Capture the cell that displays the provided text and extract its [X, Y] central coordinate. 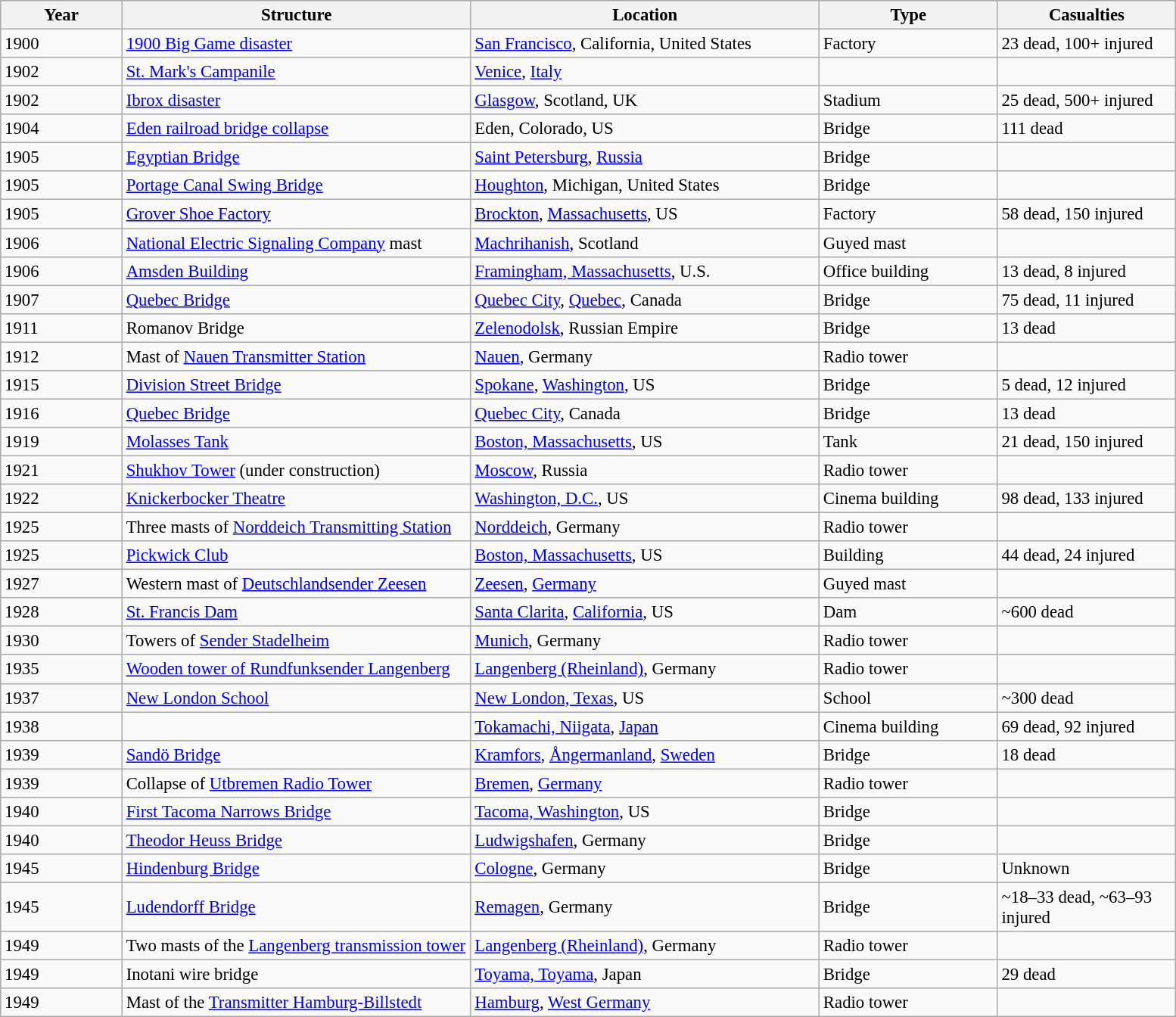
Eden railroad bridge collapse [297, 129]
Theodor Heuss Bridge [297, 840]
Office building [909, 271]
29 dead [1087, 975]
New London School [297, 698]
Cologne, Germany [645, 869]
San Francisco, California, United States [645, 44]
Tacoma, Washington, US [645, 812]
First Tacoma Narrows Bridge [297, 812]
Ludwigshafen, Germany [645, 840]
Type [909, 15]
Collapse of Utbremen Radio Tower [297, 783]
1915 [62, 385]
Portage Canal Swing Bridge [297, 185]
School [909, 698]
1927 [62, 584]
1912 [62, 356]
St. Francis Dam [297, 612]
Inotani wire bridge [297, 975]
Glasgow, Scotland, UK [645, 101]
Knickerbocker Theatre [297, 499]
Norddeich, Germany [645, 527]
Tank [909, 442]
1937 [62, 698]
Machrihanish, Scotland [645, 243]
1916 [62, 413]
Zeesen, Germany [645, 584]
1922 [62, 499]
111 dead [1087, 129]
Three masts of Norddeich Transmitting Station [297, 527]
Egyptian Bridge [297, 157]
Division Street Bridge [297, 385]
Two masts of the Langenberg transmission tower [297, 946]
Venice, Italy [645, 72]
Remagen, Germany [645, 907]
Washington, D.C., US [645, 499]
1928 [62, 612]
Zelenodolsk, Russian Empire [645, 328]
Stadium [909, 101]
Kramfors, Ångermanland, Sweden [645, 754]
Nauen, Germany [645, 356]
1938 [62, 726]
Pickwick Club [297, 555]
Structure [297, 15]
Munich, Germany [645, 641]
Saint Petersburg, Russia [645, 157]
Grover Shoe Factory [297, 214]
Framingham, Massachusetts, U.S. [645, 271]
Sandö Bridge [297, 754]
Hamburg, West Germany [645, 1003]
1900 Big Game disaster [297, 44]
New London, Texas, US [645, 698]
Unknown [1087, 869]
21 dead, 150 injured [1087, 442]
1907 [62, 300]
1921 [62, 470]
1911 [62, 328]
18 dead [1087, 754]
Bremen, Germany [645, 783]
5 dead, 12 injured [1087, 385]
~600 dead [1087, 612]
~18–33 dead, ~63–93 injured [1087, 907]
National Electric Signaling Company mast [297, 243]
Quebec City, Canada [645, 413]
13 dead, 8 injured [1087, 271]
Molasses Tank [297, 442]
Ibrox disaster [297, 101]
St. Mark's Campanile [297, 72]
75 dead, 11 injured [1087, 300]
Houghton, Michigan, United States [645, 185]
Shukhov Tower (under construction) [297, 470]
Western mast of Deutschlandsender Zeesen [297, 584]
Year [62, 15]
~300 dead [1087, 698]
Dam [909, 612]
Quebec City, Quebec, Canada [645, 300]
Santa Clarita, California, US [645, 612]
1935 [62, 670]
25 dead, 500+ injured [1087, 101]
Amsden Building [297, 271]
Mast of the Transmitter Hamburg-Billstedt [297, 1003]
1930 [62, 641]
Hindenburg Bridge [297, 869]
Wooden tower of Rundfunksender Langenberg [297, 670]
Romanov Bridge [297, 328]
Building [909, 555]
58 dead, 150 injured [1087, 214]
1900 [62, 44]
Mast of Nauen Transmitter Station [297, 356]
1904 [62, 129]
Towers of Sender Stadelheim [297, 641]
Toyama, Toyama, Japan [645, 975]
Casualties [1087, 15]
Spokane, Washington, US [645, 385]
Moscow, Russia [645, 470]
44 dead, 24 injured [1087, 555]
98 dead, 133 injured [1087, 499]
23 dead, 100+ injured [1087, 44]
Tokamachi, Niigata, Japan [645, 726]
Brockton, Massachusetts, US [645, 214]
1919 [62, 442]
Eden, Colorado, US [645, 129]
Ludendorff Bridge [297, 907]
69 dead, 92 injured [1087, 726]
Location [645, 15]
